Locate the cell with the specified text and output its (X, Y) center coordinate. 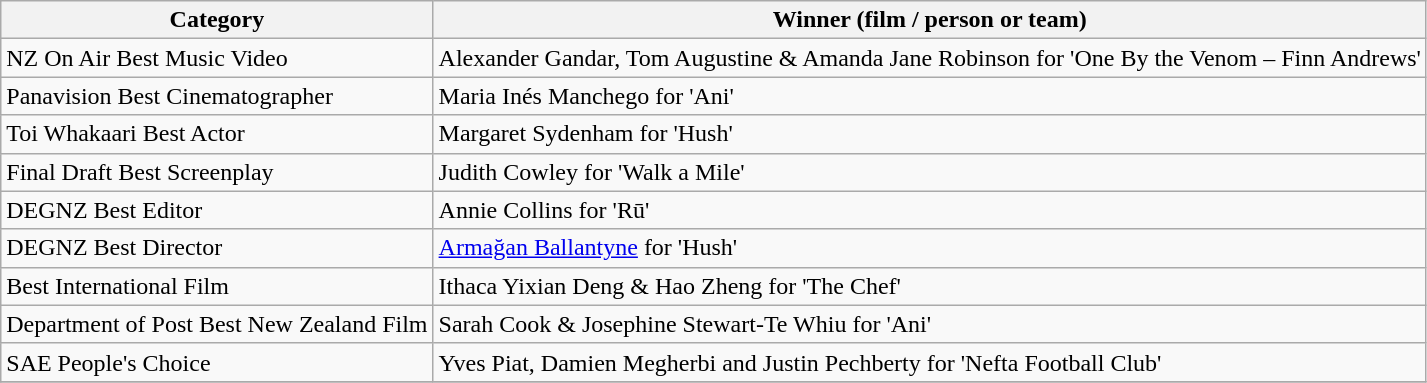
Sarah Cook & Josephine Stewart-Te Whiu for 'Ani' (930, 324)
Ithaca Yixian Deng & Hao Zheng for 'The Chef' (930, 286)
Armağan Ballantyne for 'Hush' (930, 248)
Final Draft Best Screenplay (217, 172)
NZ On Air Best Music Video (217, 58)
Panavision Best Cinematographer (217, 96)
Judith Cowley for 'Walk a Mile' (930, 172)
Maria Inés Manchego for 'Ani' (930, 96)
Category (217, 20)
Winner (film / person or team) (930, 20)
SAE People's Choice (217, 362)
DEGNZ Best Director (217, 248)
DEGNZ Best Editor (217, 210)
Department of Post Best New Zealand Film (217, 324)
Margaret Sydenham for 'Hush' (930, 134)
Yves Piat, Damien Megherbi and Justin Pechberty for 'Nefta Football Club' (930, 362)
Alexander Gandar, Tom Augustine & Amanda Jane Robinson for 'One By the Venom – Finn Andrews' (930, 58)
Annie Collins for 'Rū' (930, 210)
Best International Film (217, 286)
Toi Whakaari Best Actor (217, 134)
